Capture the cell that displays the provided text and extract its [x, y] central coordinate. 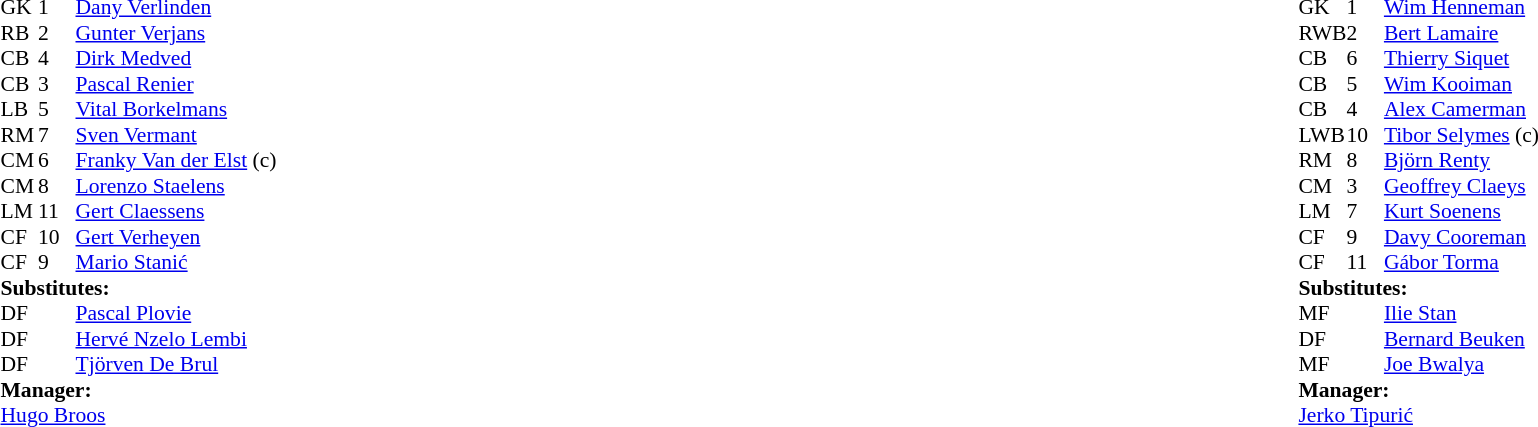
Sven Vermant [176, 135]
Gunter Verjans [176, 33]
Gert Verheyen [176, 237]
Substitutes: [138, 288]
Pascal Renier [176, 84]
LB [19, 109]
Manager: [138, 390]
LWB [1322, 135]
Gert Claessens [176, 211]
RWB [1322, 33]
Dirk Medved [176, 59]
Pascal Plovie [176, 313]
Tjörven De Brul [176, 365]
Mario Stanić [176, 263]
Vital Borkelmans [176, 109]
Hervé Nzelo Lembi [176, 339]
RB [19, 33]
Lorenzo Staelens [176, 186]
Franky Van der Elst (c) [176, 161]
